Capture the cell that displays the provided text and extract its [x, y] central coordinate. 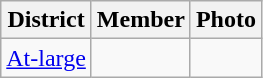
District [46, 20]
Photo [226, 20]
At-large [46, 58]
Member [140, 20]
